Search for the cell housing the specified text and yield its [x, y] center coordinate. 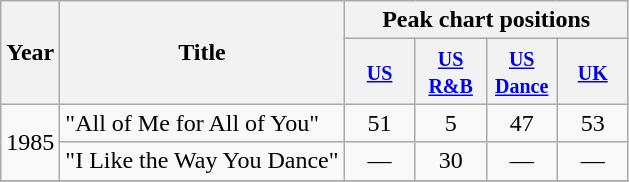
Year [30, 52]
US [380, 72]
1985 [30, 142]
Peak chart positions [486, 20]
"I Like the Way You Dance" [202, 161]
US Dance [522, 72]
30 [450, 161]
53 [592, 123]
5 [450, 123]
UK [592, 72]
US R&B [450, 72]
51 [380, 123]
Title [202, 52]
"All of Me for All of You" [202, 123]
47 [522, 123]
